Detect which cell encompasses the target text, then output its (x, y) center coordinate. 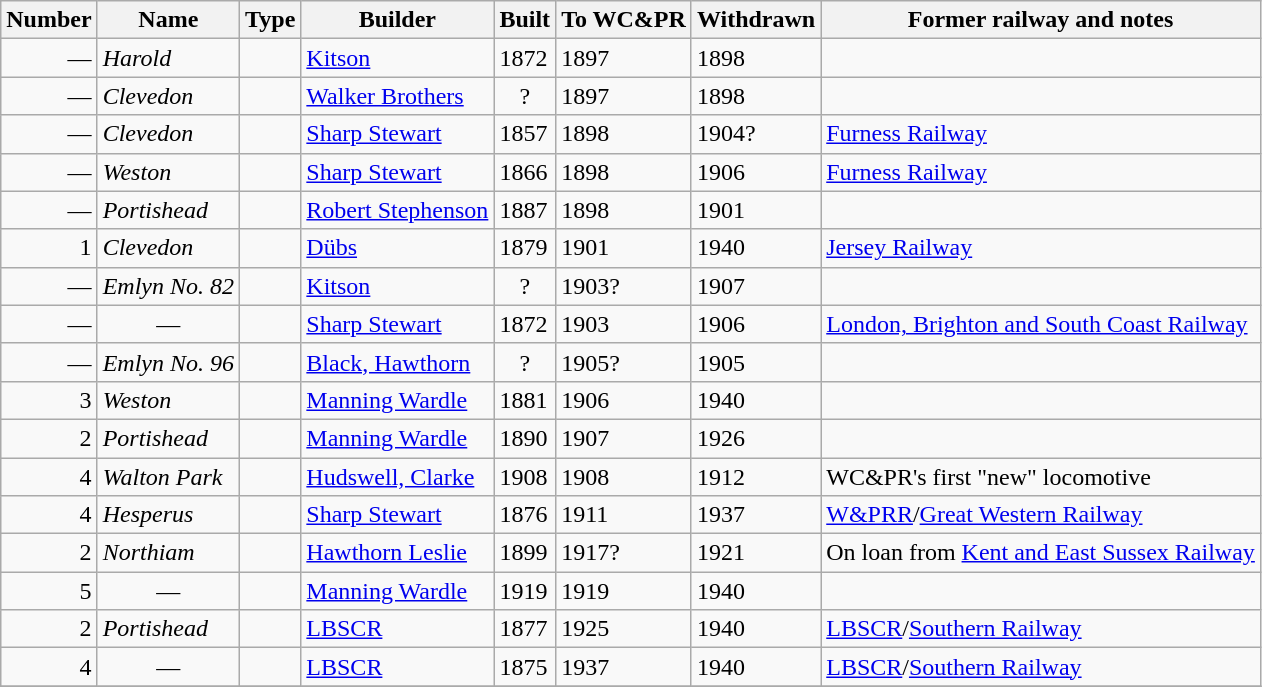
1926 (756, 438)
Withdrawn (756, 20)
Builder (398, 20)
Dübs (398, 248)
Robert Stephenson (398, 210)
Hudswell, Clarke (398, 477)
W&PRR/Great Western Railway (1041, 515)
Jersey Railway (1041, 248)
Black, Hawthorn (398, 362)
To WC&PR (624, 20)
1875 (525, 667)
5 (49, 591)
Hesperus (168, 515)
1866 (525, 172)
Emlyn No. 82 (168, 286)
Emlyn No. 96 (168, 362)
Walton Park (168, 477)
1911 (624, 515)
1887 (525, 210)
London, Brighton and South Coast Railway (1041, 324)
1 (49, 248)
1877 (525, 629)
1905? (624, 362)
1904? (756, 134)
1905 (756, 362)
Harold (168, 58)
1879 (525, 248)
Northiam (168, 553)
Type (270, 20)
3 (49, 400)
Name (168, 20)
1921 (756, 553)
On loan from Kent and East Sussex Railway (1041, 553)
1925 (624, 629)
1912 (756, 477)
Former railway and notes (1041, 20)
Number (49, 20)
WC&PR's first "new" locomotive (1041, 477)
1857 (525, 134)
Hawthorn Leslie (398, 553)
1899 (525, 553)
1903 (624, 324)
1903? (624, 286)
Built (525, 20)
1881 (525, 400)
Walker Brothers (398, 96)
1876 (525, 515)
1917? (624, 553)
1890 (525, 438)
